Determine the (X, Y) coordinate at the center of the cell enclosing the given text.  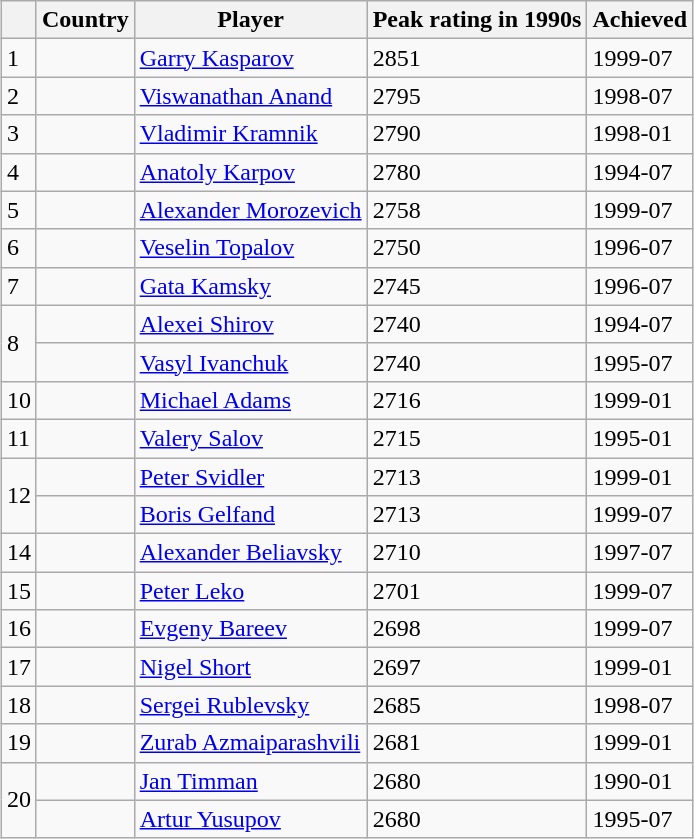
Zurab Azmaiparashvili (250, 743)
2716 (477, 400)
2745 (477, 286)
1 (18, 58)
Achieved (640, 20)
Gata Kamsky (250, 286)
2758 (477, 210)
15 (18, 591)
2795 (477, 96)
Country (85, 20)
1990-01 (640, 781)
1995-01 (640, 438)
12 (18, 496)
2750 (477, 248)
11 (18, 438)
Vladimir Kramnik (250, 134)
Sergei Rublevsky (250, 705)
20 (18, 800)
Alexander Morozevich (250, 210)
10 (18, 400)
2 (18, 96)
Nigel Short (250, 667)
Peter Svidler (250, 477)
2697 (477, 667)
2685 (477, 705)
Peak rating in 1990s (477, 20)
2715 (477, 438)
Valery Salov (250, 438)
Veselin Topalov (250, 248)
4 (18, 172)
14 (18, 553)
Alexei Shirov (250, 324)
Jan Timman (250, 781)
Viswanathan Anand (250, 96)
16 (18, 629)
Vasyl Ivanchuk (250, 362)
7 (18, 286)
6 (18, 248)
19 (18, 743)
Boris Gelfand (250, 515)
2851 (477, 58)
17 (18, 667)
2701 (477, 591)
Anatoly Karpov (250, 172)
1997-07 (640, 553)
2790 (477, 134)
2780 (477, 172)
Alexander Beliavsky (250, 553)
18 (18, 705)
Michael Adams (250, 400)
2698 (477, 629)
1998-01 (640, 134)
8 (18, 343)
2710 (477, 553)
Player (250, 20)
Peter Leko (250, 591)
2681 (477, 743)
Artur Yusupov (250, 819)
Garry Kasparov (250, 58)
Evgeny Bareev (250, 629)
5 (18, 210)
3 (18, 134)
